For the text-containing cell, return its midpoint in [x, y] coordinate format. 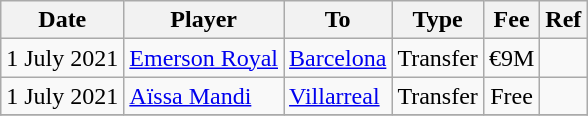
Fee [511, 20]
Ref [564, 20]
Emerson Royal [204, 58]
Type [438, 20]
Player [204, 20]
Barcelona [338, 58]
To [338, 20]
Free [511, 96]
€9M [511, 58]
Aïssa Mandi [204, 96]
Date [62, 20]
Villarreal [338, 96]
